Determine the [X, Y] coordinate at the center of the cell enclosing the given text.  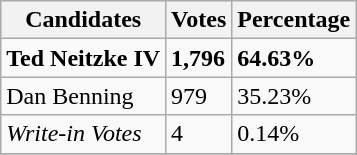
Percentage [294, 20]
64.63% [294, 58]
1,796 [199, 58]
Dan Benning [84, 96]
Write-in Votes [84, 134]
Ted Neitzke IV [84, 58]
0.14% [294, 134]
979 [199, 96]
35.23% [294, 96]
4 [199, 134]
Votes [199, 20]
Candidates [84, 20]
